Locate the cell with the specified text and output its (x, y) center coordinate. 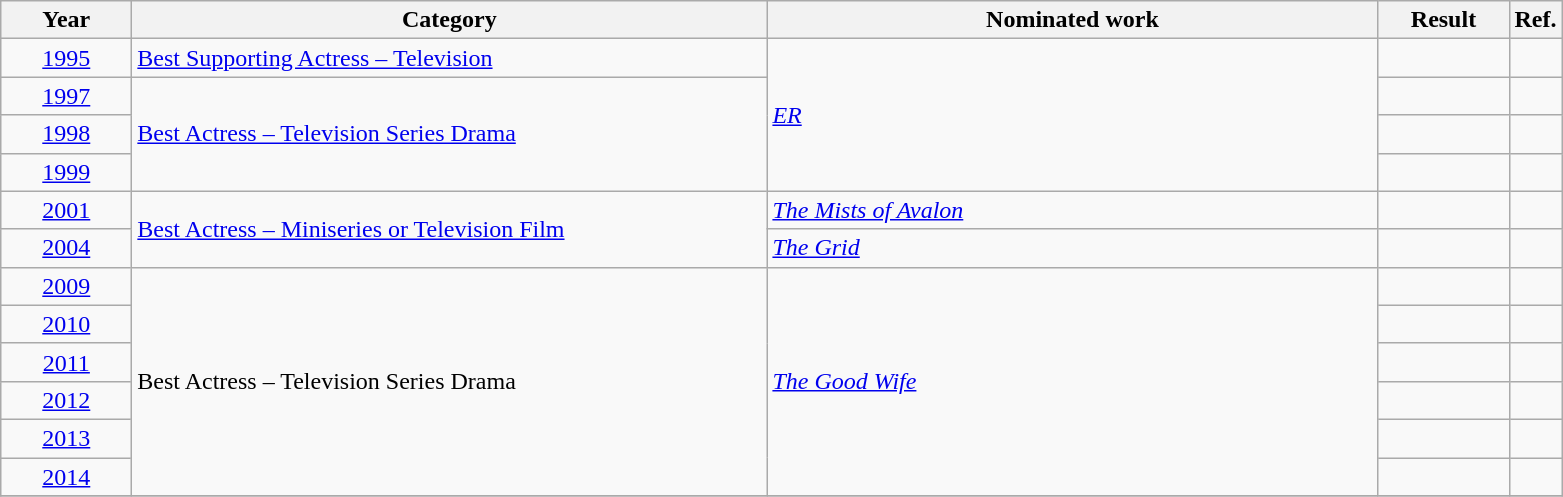
2010 (66, 324)
Best Actress – Miniseries or Television Film (450, 229)
2009 (66, 286)
2012 (66, 400)
The Good Wife (1072, 381)
Nominated work (1072, 20)
2014 (66, 477)
Ref. (1536, 20)
The Grid (1072, 248)
1998 (66, 134)
1997 (66, 96)
2011 (66, 362)
2001 (66, 210)
Year (66, 20)
Category (450, 20)
Best Supporting Actress – Television (450, 58)
The Mists of Avalon (1072, 210)
ER (1072, 115)
2004 (66, 248)
1999 (66, 172)
Result (1444, 20)
1995 (66, 58)
2013 (66, 438)
